Scan for the cell matching the given text and deliver its [x, y] coordinate at center. 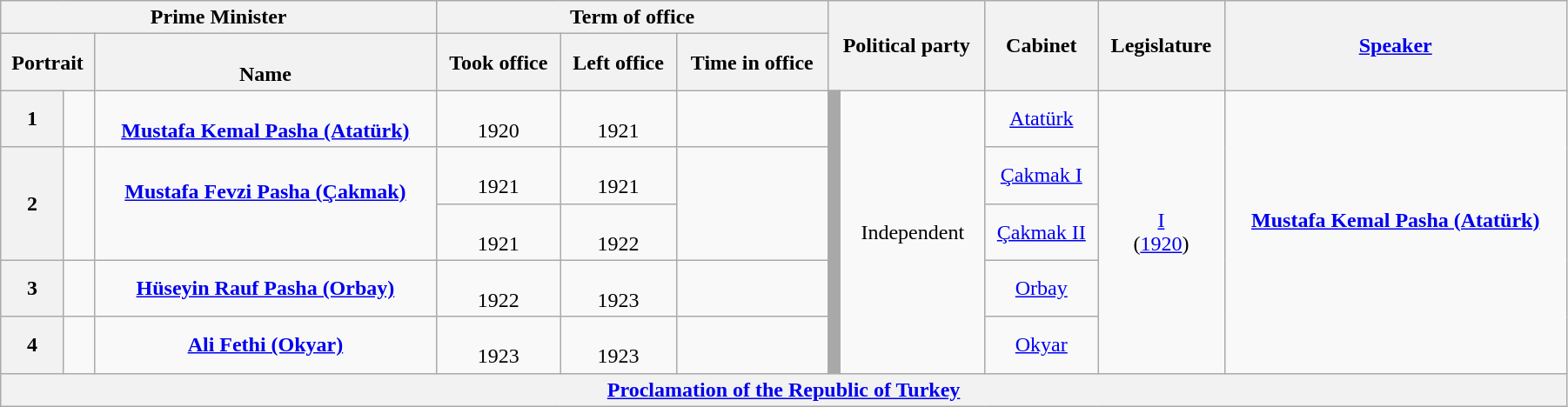
Okyar [1042, 344]
Orbay [1042, 289]
Independent [913, 231]
Term of office [633, 17]
Proclamation of the Republic of Turkey [784, 390]
Took office [499, 63]
1920 [499, 118]
1 [33, 118]
Legislature [1161, 45]
Political party [907, 45]
I(1920) [1161, 231]
Speaker [1396, 45]
3 [33, 289]
Left office [618, 63]
Portrait [48, 63]
Çakmak II [1042, 231]
Hüseyin Rauf Pasha (Orbay) [265, 289]
4 [33, 344]
Name [265, 63]
2 [33, 203]
Prime Minister [219, 17]
Cabinet [1042, 45]
Çakmak I [1042, 176]
Ali Fethi (Okyar) [265, 344]
Mustafa Fevzi Pasha (Çakmak) [265, 203]
Atatürk [1042, 118]
Time in office [752, 63]
